Pinpoint the cell where the given text exists, returning its [x, y] midpoint coordinate. 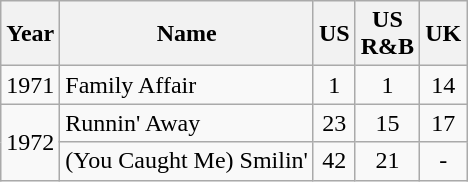
21 [387, 161]
15 [387, 123]
1971 [30, 85]
UK [444, 34]
14 [444, 85]
Family Affair [187, 85]
23 [334, 123]
US [334, 34]
17 [444, 123]
(You Caught Me) Smilin' [187, 161]
Year [30, 34]
- [444, 161]
42 [334, 161]
1972 [30, 142]
Runnin' Away [187, 123]
USR&B [387, 34]
Name [187, 34]
